Extract the [x, y] coordinate from the center of the cell holding the provided text.  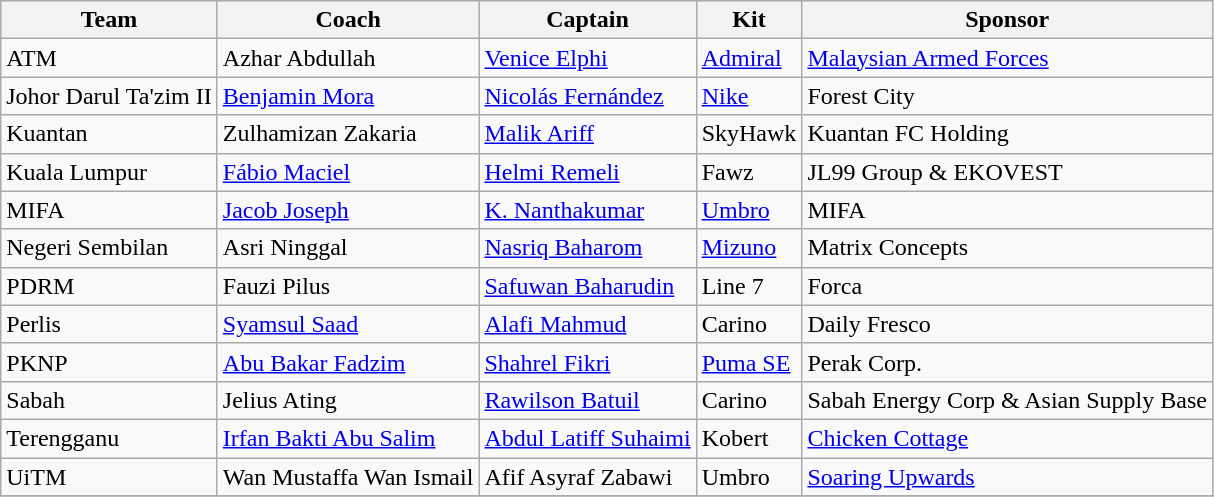
PKNP [110, 362]
Abu Bakar Fadzim [348, 362]
Johor Darul Ta'zim II [110, 96]
UiTM [110, 477]
Rawilson Batuil [588, 400]
Malik Ariff [588, 134]
Kobert [749, 438]
K. Nanthakumar [588, 210]
SkyHawk [749, 134]
Afif Asyraf Zabawi [588, 477]
Syamsul Saad [348, 324]
Jelius Ating [348, 400]
Fábio Maciel [348, 172]
Wan Mustaffa Wan Ismail [348, 477]
Venice Elphi [588, 58]
Helmi Remeli [588, 172]
Irfan Bakti Abu Salim [348, 438]
Perlis [110, 324]
Kuala Lumpur [110, 172]
Puma SE [749, 362]
Chicken Cottage [1008, 438]
Forca [1008, 286]
Kuantan [110, 134]
Azhar Abdullah [348, 58]
Alafi Mahmud [588, 324]
Captain [588, 20]
ATM [110, 58]
Line 7 [749, 286]
Soaring Upwards [1008, 477]
Jacob Joseph [348, 210]
Zulhamizan Zakaria [348, 134]
Sabah Energy Corp & Asian Supply Base [1008, 400]
Perak Corp. [1008, 362]
Daily Fresco [1008, 324]
Sabah [110, 400]
Kuantan FC Holding [1008, 134]
Admiral [749, 58]
Sponsor [1008, 20]
Terengganu [110, 438]
Benjamin Mora [348, 96]
Safuwan Baharudin [588, 286]
Asri Ninggal [348, 248]
Fauzi Pilus [348, 286]
Fawz [749, 172]
Malaysian Armed Forces [1008, 58]
Coach [348, 20]
Forest City [1008, 96]
Matrix Concepts [1008, 248]
PDRM [110, 286]
JL99 Group & EKOVEST [1008, 172]
Nike [749, 96]
Team [110, 20]
Mizuno [749, 248]
Nasriq Baharom [588, 248]
Negeri Sembilan [110, 248]
Abdul Latiff Suhaimi [588, 438]
Kit [749, 20]
Nicolás Fernández [588, 96]
Shahrel Fikri [588, 362]
